Return the [x, y] coordinate for the center point of the cell that contains the specified text.  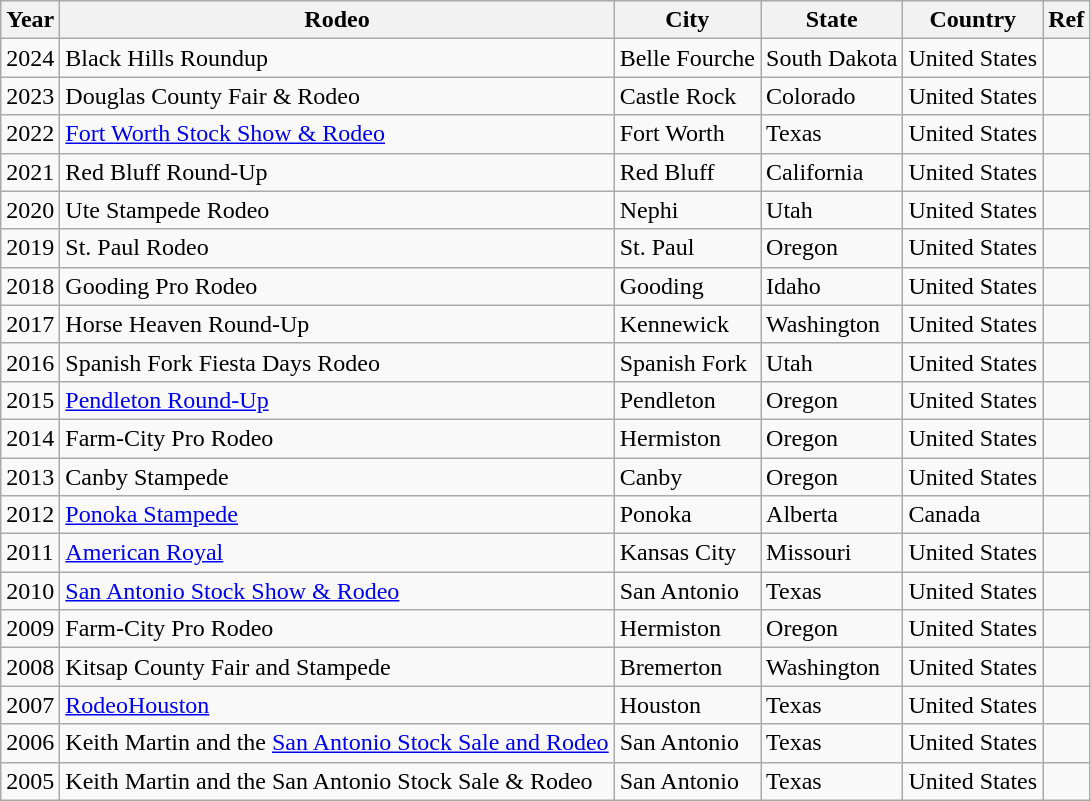
Ref [1066, 20]
2010 [30, 591]
Gooding Pro Rodeo [337, 286]
Black Hills Roundup [337, 58]
Keith Martin and the San Antonio Stock Sale & Rodeo [337, 781]
2011 [30, 553]
Canby Stampede [337, 477]
Year [30, 20]
2019 [30, 248]
2016 [30, 362]
2021 [30, 172]
St. Paul Rodeo [337, 248]
2012 [30, 515]
Canby [687, 477]
Ponoka [687, 515]
2017 [30, 324]
2008 [30, 667]
Kitsap County Fair and Stampede [337, 667]
Horse Heaven Round-Up [337, 324]
Missouri [832, 553]
Country [973, 20]
City [687, 20]
Belle Fourche [687, 58]
2013 [30, 477]
Keith Martin and the San Antonio Stock Sale and Rodeo [337, 743]
Rodeo [337, 20]
Red Bluff [687, 172]
2020 [30, 210]
2014 [30, 438]
2024 [30, 58]
Castle Rock [687, 96]
Nephi [687, 210]
Pendleton Round-Up [337, 400]
Fort Worth [687, 134]
Ute Stampede Rodeo [337, 210]
Douglas County Fair & Rodeo [337, 96]
Spanish Fork [687, 362]
Alberta [832, 515]
State [832, 20]
Kennewick [687, 324]
Red Bluff Round-Up [337, 172]
Canada [973, 515]
Spanish Fork Fiesta Days Rodeo [337, 362]
Gooding [687, 286]
California [832, 172]
2006 [30, 743]
Houston [687, 705]
Ponoka Stampede [337, 515]
2007 [30, 705]
2015 [30, 400]
South Dakota [832, 58]
RodeoHouston [337, 705]
2005 [30, 781]
2009 [30, 629]
2023 [30, 96]
American Royal [337, 553]
Fort Worth Stock Show & Rodeo [337, 134]
Idaho [832, 286]
St. Paul [687, 248]
Bremerton [687, 667]
2022 [30, 134]
2018 [30, 286]
Colorado [832, 96]
Pendleton [687, 400]
Kansas City [687, 553]
San Antonio Stock Show & Rodeo [337, 591]
